Extract the [x, y] coordinate from the center of the cell holding the provided text.  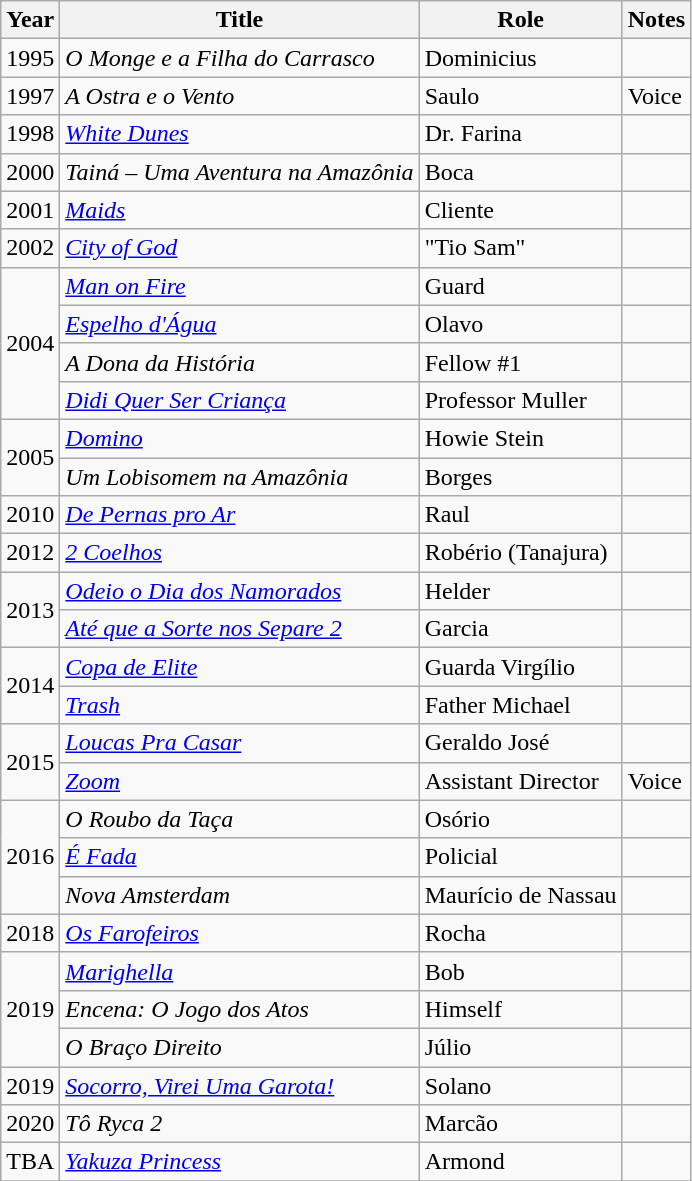
1995 [30, 58]
O Roubo da Taça [240, 819]
Rocha [520, 933]
Cliente [520, 210]
2000 [30, 172]
Trash [240, 705]
2016 [30, 857]
2005 [30, 457]
Guarda Virgílio [520, 667]
Odeio o Dia dos Namorados [240, 591]
Tô Ryca 2 [240, 1124]
Howie Stein [520, 438]
A Ostra e o Vento [240, 96]
2 Coelhos [240, 553]
Borges [520, 477]
Marighella [240, 971]
Assistant Director [520, 781]
Himself [520, 1009]
Year [30, 20]
Tainá – Uma Aventura na Amazônia [240, 172]
É Fada [240, 857]
Helder [520, 591]
2001 [30, 210]
Até que a Sorte nos Separe 2 [240, 629]
Yakuza Princess [240, 1162]
Os Farofeiros [240, 933]
Boca [520, 172]
Júlio [520, 1047]
Geraldo José [520, 743]
City of God [240, 248]
TBA [30, 1162]
Domino [240, 438]
2018 [30, 933]
2013 [30, 610]
Title [240, 20]
Didi Quer Ser Criança [240, 400]
2020 [30, 1124]
Osório [520, 819]
Maids [240, 210]
Saulo [520, 96]
Nova Amsterdam [240, 895]
Role [520, 20]
2002 [30, 248]
Dr. Farina [520, 134]
"Tio Sam" [520, 248]
2015 [30, 762]
O Monge e a Filha do Carrasco [240, 58]
A Dona da História [240, 362]
O Braço Direito [240, 1047]
Raul [520, 515]
Espelho d'Água [240, 324]
Policial [520, 857]
2004 [30, 343]
1997 [30, 96]
Olavo [520, 324]
Um Lobisomem na Amazônia [240, 477]
Armond [520, 1162]
Marcão [520, 1124]
1998 [30, 134]
2012 [30, 553]
Copa de Elite [240, 667]
Fellow #1 [520, 362]
Robério (Tanajura) [520, 553]
Notes [656, 20]
Maurício de Nassau [520, 895]
Zoom [240, 781]
Dominicius [520, 58]
Father Michael [520, 705]
Man on Fire [240, 286]
Loucas Pra Casar [240, 743]
De Pernas pro Ar [240, 515]
Garcia [520, 629]
Encena: O Jogo dos Atos [240, 1009]
Professor Muller [520, 400]
White Dunes [240, 134]
Bob [520, 971]
2014 [30, 686]
Guard [520, 286]
Socorro, Virei Uma Garota! [240, 1085]
2010 [30, 515]
Solano [520, 1085]
